Detect which cell encompasses the target text, then output its [x, y] center coordinate. 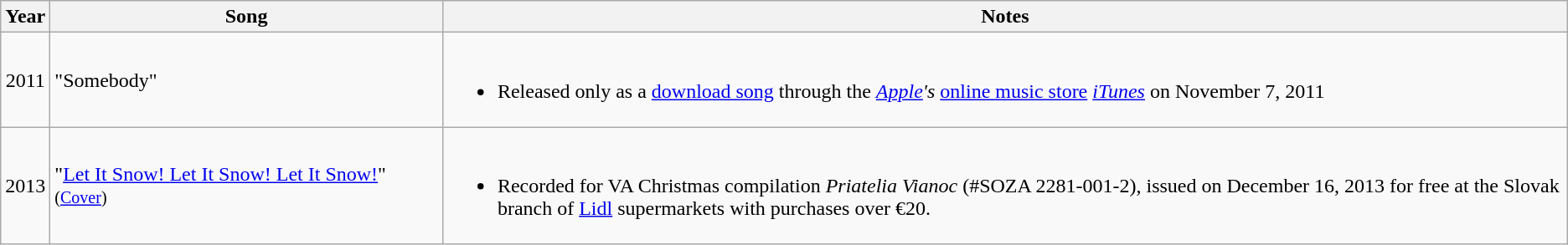
"Let It Snow! Let It Snow! Let It Snow!" (Cover) [246, 186]
2011 [25, 80]
2013 [25, 186]
Released only as a download song through the Apple's online music store iTunes on November 7, 2011 [1005, 80]
Notes [1005, 17]
Year [25, 17]
"Somebody" [246, 80]
Song [246, 17]
